Find where the given text appears and provide that cell's center as (X, Y) coordinate. 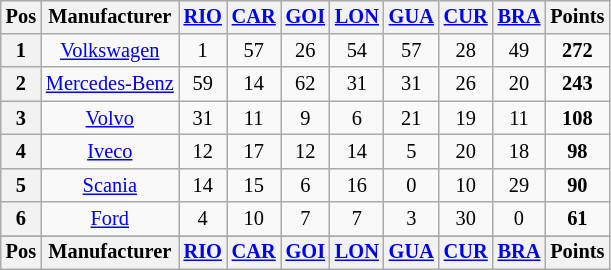
15 (254, 185)
Volvo (110, 118)
272 (577, 51)
49 (520, 51)
Scania (110, 185)
61 (577, 219)
16 (357, 185)
62 (306, 84)
17 (254, 152)
Volkswagen (110, 51)
Iveco (110, 152)
9 (306, 118)
Ford (110, 219)
243 (577, 84)
98 (577, 152)
90 (577, 185)
21 (412, 118)
30 (466, 219)
54 (357, 51)
108 (577, 118)
2 (21, 84)
59 (203, 84)
28 (466, 51)
Mercedes-Benz (110, 84)
18 (520, 152)
19 (466, 118)
29 (520, 185)
